Pinpoint the cell where the given text exists, returning its (x, y) midpoint coordinate. 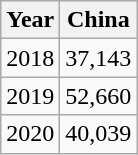
2018 (30, 58)
China (98, 20)
37,143 (98, 58)
40,039 (98, 134)
2019 (30, 96)
Year (30, 20)
52,660 (98, 96)
2020 (30, 134)
